Find where the given text appears and provide that cell's center as [x, y] coordinate. 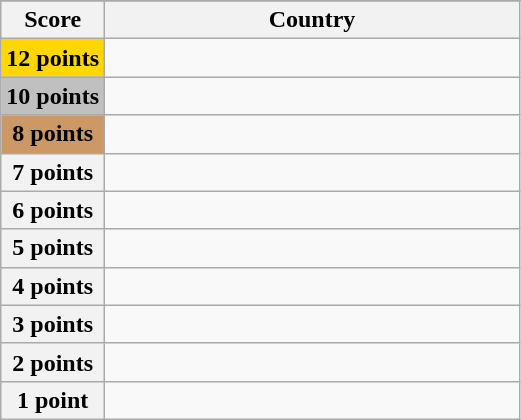
1 point [53, 400]
7 points [53, 172]
3 points [53, 324]
4 points [53, 286]
6 points [53, 210]
5 points [53, 248]
Country [312, 20]
8 points [53, 134]
Score [53, 20]
12 points [53, 58]
2 points [53, 362]
10 points [53, 96]
